Capture the cell that displays the provided text and extract its (X, Y) central coordinate. 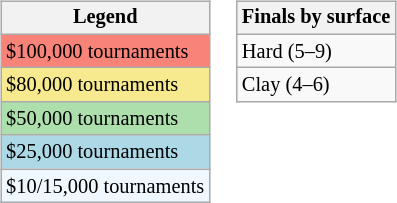
Hard (5–9) (316, 51)
$25,000 tournaments (105, 152)
$80,000 tournaments (105, 85)
Legend (105, 18)
$10/15,000 tournaments (105, 186)
$100,000 tournaments (105, 51)
Finals by surface (316, 18)
Clay (4–6) (316, 85)
$50,000 tournaments (105, 119)
